Return (x, y) of the center of cell containing provided text 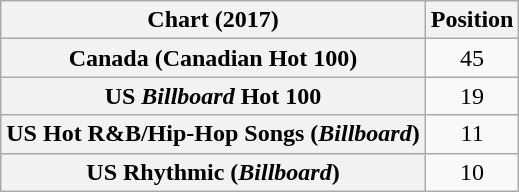
Position (472, 20)
US Hot R&B/Hip-Hop Songs (Billboard) (213, 134)
19 (472, 96)
Chart (2017) (213, 20)
US Rhythmic (Billboard) (213, 172)
45 (472, 58)
Canada (Canadian Hot 100) (213, 58)
11 (472, 134)
10 (472, 172)
US Billboard Hot 100 (213, 96)
